Provide the [X, Y] coordinate of the cell's center where the given text is located.  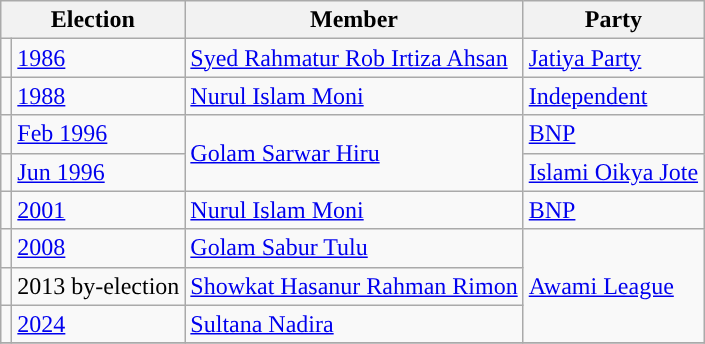
Sultana Nadira [354, 324]
1988 [98, 96]
1986 [98, 58]
Golam Sabur Tulu [354, 248]
2001 [98, 210]
Feb 1996 [98, 134]
Independent [613, 96]
Party [613, 20]
2013 by-election [98, 286]
Member [354, 20]
Election [93, 20]
Awami League [613, 286]
2008 [98, 248]
Showkat Hasanur Rahman Rimon [354, 286]
Islami Oikya Jote [613, 172]
Syed Rahmatur Rob Irtiza Ahsan [354, 58]
2024 [98, 324]
Jatiya Party [613, 58]
Jun 1996 [98, 172]
Golam Sarwar Hiru [354, 153]
